Output the [x, y] coordinate of the center of the cell containing the given text.  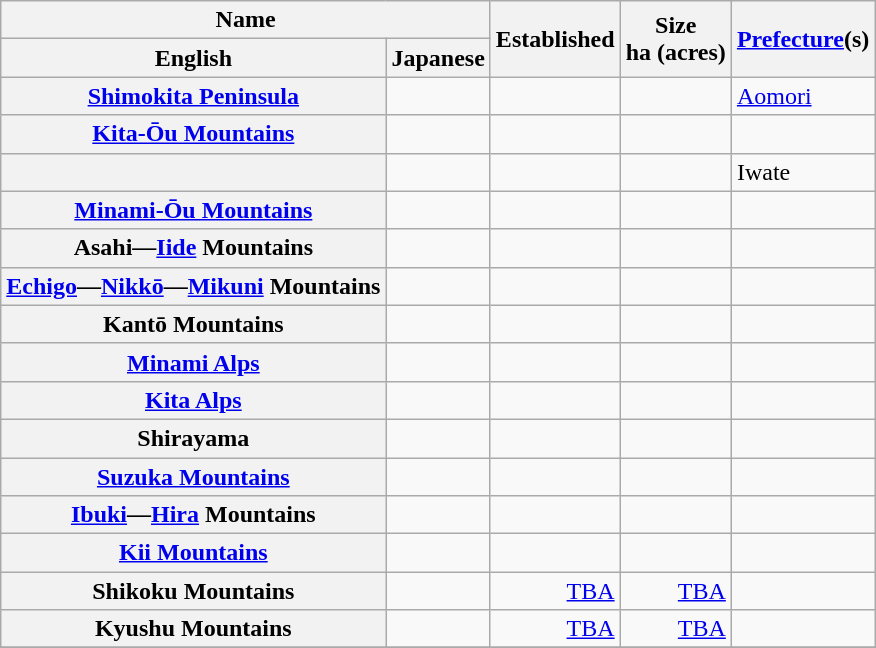
Ibuki—Hira Mountains [194, 515]
Shimokita Peninsula [194, 96]
Shirayama [194, 438]
Shikoku Mountains [194, 591]
Sizeha (acres) [676, 39]
Prefecture(s) [802, 39]
Aomori [802, 96]
Minami Alps [194, 362]
Name [246, 20]
Established [555, 39]
Kantō Mountains [194, 324]
Kyushu Mountains [194, 629]
Kii Mountains [194, 553]
Suzuka Mountains [194, 477]
Echigo—Nikkō—Mikuni Mountains [194, 286]
Minami-Ōu Mountains [194, 210]
Kita-Ōu Mountains [194, 134]
Asahi—Iide Mountains [194, 248]
Japanese [438, 58]
English [194, 58]
Iwate [802, 172]
Kita Alps [194, 400]
